Scan for the cell matching the given text and deliver its (x, y) coordinate at center. 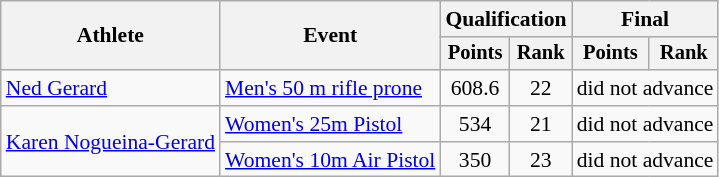
21 (541, 124)
Ned Gerard (110, 88)
22 (541, 88)
534 (474, 124)
Karen Nogueina-Gerard (110, 142)
Men's 50 m rifle prone (330, 88)
Athlete (110, 36)
Final (646, 19)
Women's 25m Pistol (330, 124)
608.6 (474, 88)
Event (330, 36)
Qualification (506, 19)
